Pinpoint the cell where the given text exists, returning its (x, y) midpoint coordinate. 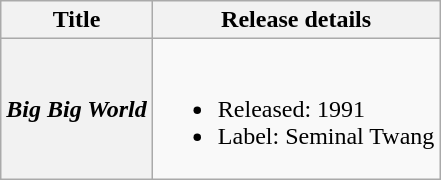
Big Big World (77, 109)
Released: 1991Label: Seminal Twang (296, 109)
Title (77, 20)
Release details (296, 20)
